Determine the [X, Y] coordinate at the center of the cell enclosing the given text.  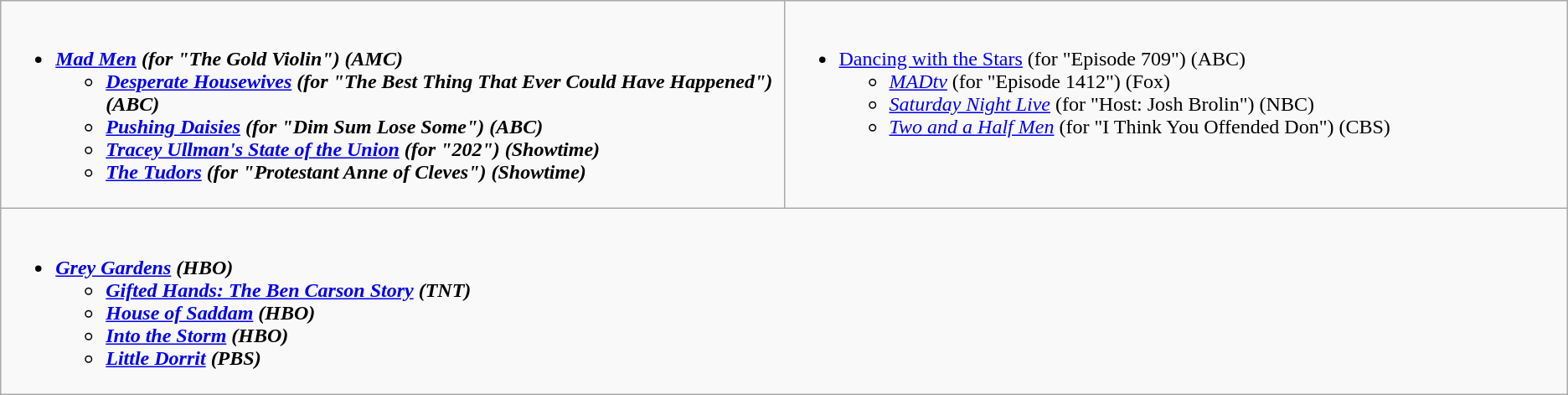
Grey Gardens (HBO)Gifted Hands: The Ben Carson Story (TNT)House of Saddam (HBO)Into the Storm (HBO)Little Dorrit (PBS) [784, 302]
